Capture the cell that displays the provided text and extract its [X, Y] central coordinate. 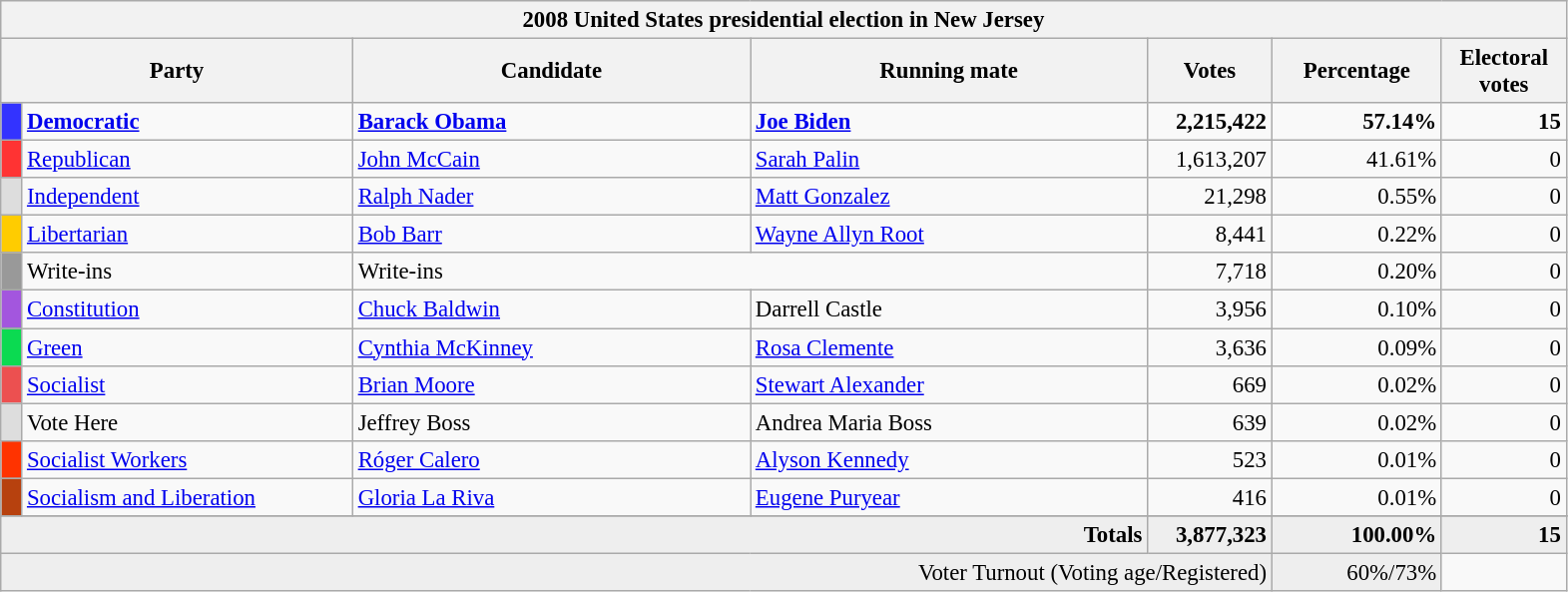
41.61% [1356, 160]
416 [1210, 497]
Sarah Palin [949, 160]
Brian Moore [551, 384]
Independent [188, 197]
0.10% [1356, 309]
Constitution [188, 309]
1,613,207 [1210, 160]
0.55% [1356, 197]
Andrea Maria Boss [949, 422]
Alyson Kennedy [949, 459]
Socialist Workers [188, 459]
0.22% [1356, 235]
Totals [575, 535]
Róger Calero [551, 459]
Vote Here [188, 422]
Green [188, 347]
21,298 [1210, 197]
669 [1210, 384]
57.14% [1356, 122]
0.09% [1356, 347]
Republican [188, 160]
3,877,323 [1210, 535]
Chuck Baldwin [551, 309]
Electoral votes [1503, 72]
639 [1210, 422]
Voter Turnout (Voting age/Registered) [637, 572]
60%/73% [1356, 572]
0.20% [1356, 273]
100.00% [1356, 535]
3,636 [1210, 347]
Socialist [188, 384]
John McCain [551, 160]
Votes [1210, 72]
Candidate [551, 72]
Running mate [949, 72]
Socialism and Liberation [188, 497]
Joe Biden [949, 122]
Rosa Clemente [949, 347]
Matt Gonzalez [949, 197]
Democratic [188, 122]
Party [178, 72]
2,215,422 [1210, 122]
Barack Obama [551, 122]
Gloria La Riva [551, 497]
Eugene Puryear [949, 497]
Cynthia McKinney [551, 347]
7,718 [1210, 273]
Jeffrey Boss [551, 422]
523 [1210, 459]
Ralph Nader [551, 197]
Stewart Alexander [949, 384]
Bob Barr [551, 235]
Percentage [1356, 72]
Wayne Allyn Root [949, 235]
3,956 [1210, 309]
Darrell Castle [949, 309]
8,441 [1210, 235]
2008 United States presidential election in New Jersey [784, 20]
Libertarian [188, 235]
